From the cell containing the given text, extract its center point as [X, Y] coordinate. 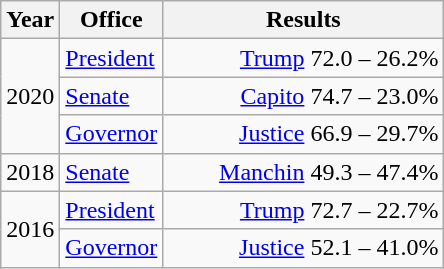
Capito 74.7 – 23.0% [304, 96]
Manchin 49.3 – 47.4% [304, 172]
Justice 52.1 – 41.0% [304, 248]
Trump 72.0 – 26.2% [304, 58]
2016 [30, 229]
Office [112, 20]
2020 [30, 96]
Trump 72.7 – 22.7% [304, 210]
2018 [30, 172]
Year [30, 20]
Results [304, 20]
Justice 66.9 – 29.7% [304, 134]
